Output the (X, Y) coordinate of the center of the cell containing the given text.  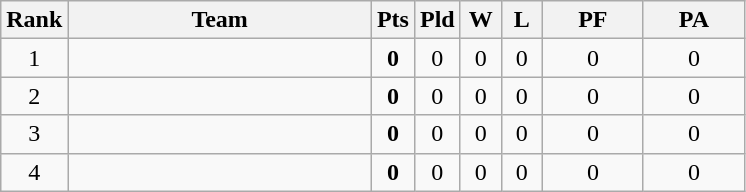
Team (220, 20)
2 (34, 96)
Pld (437, 20)
1 (34, 58)
PA (694, 20)
4 (34, 172)
PF (592, 20)
3 (34, 134)
L (522, 20)
Rank (34, 20)
Pts (392, 20)
W (480, 20)
